Output the (x, y) coordinate of the center of the cell containing the given text.  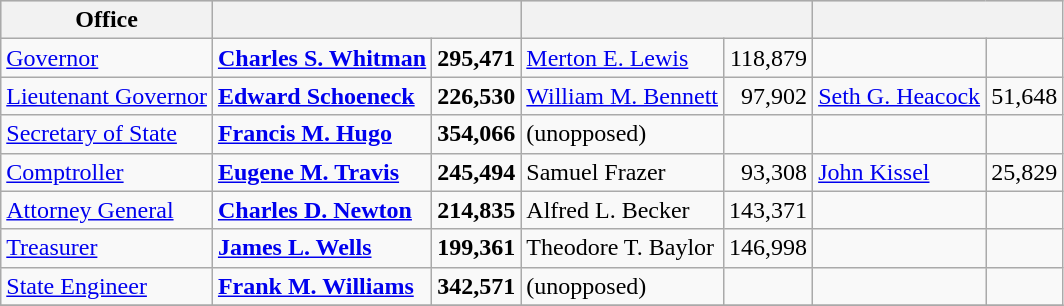
342,571 (476, 286)
Theodore T. Baylor (622, 248)
245,494 (476, 172)
Charles D. Newton (322, 210)
199,361 (476, 248)
Merton E. Lewis (622, 58)
354,066 (476, 134)
Charles S. Whitman (322, 58)
51,648 (1024, 96)
Samuel Frazer (622, 172)
Treasurer (107, 248)
State Engineer (107, 286)
John Kissel (900, 172)
Edward Schoeneck (322, 96)
James L. Wells (322, 248)
295,471 (476, 58)
Frank M. Williams (322, 286)
146,998 (768, 248)
Lieutenant Governor (107, 96)
214,835 (476, 210)
118,879 (768, 58)
William M. Bennett (622, 96)
Attorney General (107, 210)
143,371 (768, 210)
226,530 (476, 96)
Alfred L. Becker (622, 210)
Office (107, 20)
25,829 (1024, 172)
Comptroller (107, 172)
Seth G. Heacock (900, 96)
Eugene M. Travis (322, 172)
97,902 (768, 96)
Francis M. Hugo (322, 134)
Governor (107, 58)
Secretary of State (107, 134)
93,308 (768, 172)
